Pinpoint the cell where the given text exists, returning its [x, y] midpoint coordinate. 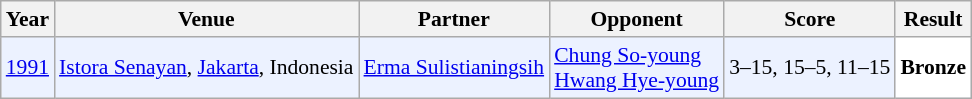
Chung So-young Hwang Hye-young [636, 68]
1991 [28, 68]
Opponent [636, 19]
Year [28, 19]
Venue [206, 19]
3–15, 15–5, 11–15 [810, 68]
Erma Sulistianingsih [454, 68]
Result [933, 19]
Score [810, 19]
Bronze [933, 68]
Partner [454, 19]
Istora Senayan, Jakarta, Indonesia [206, 68]
